Identify which cell holds the provided text, then report its [x, y] central coordinate. 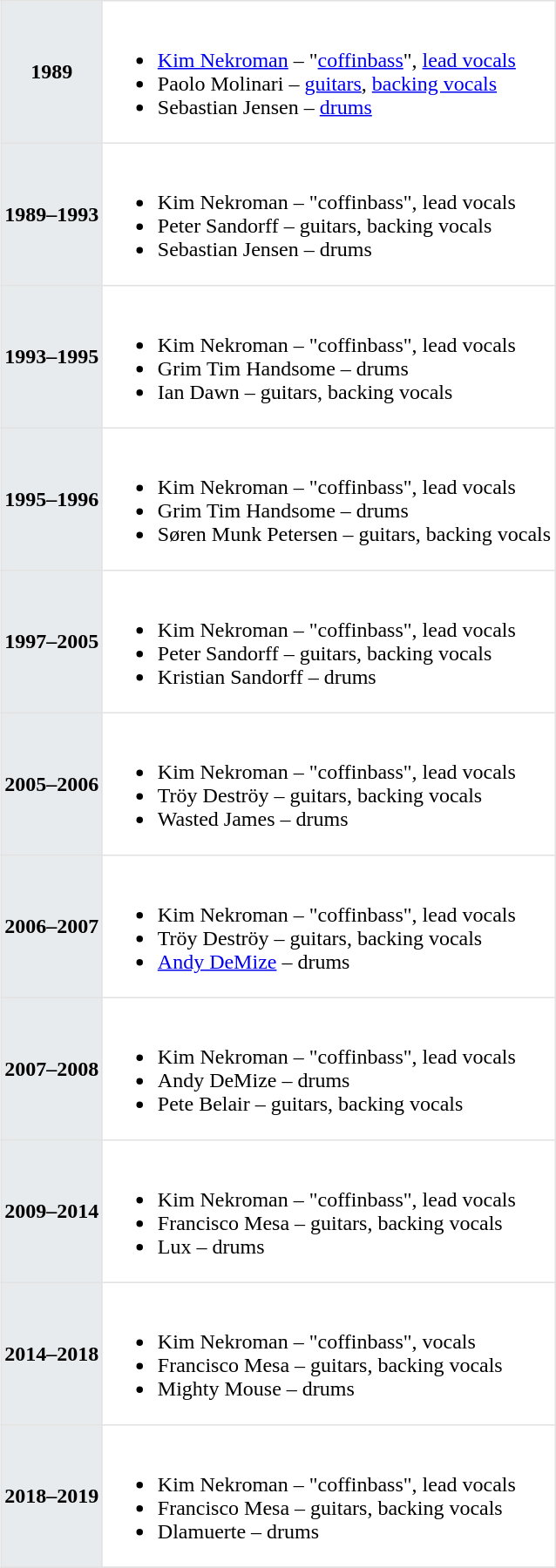
Kim Nekroman – "coffinbass", lead vocalsPeter Sandorff – guitars, backing vocalsSebastian Jensen – drums [329, 214]
Kim Nekroman – "coffinbass", lead vocalsPaolo Molinari – guitars, backing vocalsSebastian Jensen – drums [329, 72]
1989 [51, 72]
1995–1996 [51, 499]
2014–2018 [51, 1354]
2018–2019 [51, 1497]
Kim Nekroman – "coffinbass", lead vocalsGrim Tim Handsome – drumsSøren Munk Petersen – guitars, backing vocals [329, 499]
Kim Nekroman – "coffinbass", lead vocalsFrancisco Mesa – guitars, backing vocalsLux – drums [329, 1212]
Kim Nekroman – "coffinbass", lead vocalsAndy DeMize – drumsPete Belair – guitars, backing vocals [329, 1069]
Kim Nekroman – "coffinbass", lead vocalsTröy Deströy – guitars, backing vocalsWasted James – drums [329, 784]
1993–1995 [51, 357]
Kim Nekroman – "coffinbass", lead vocalsFrancisco Mesa – guitars, backing vocalsDlamuerte – drums [329, 1497]
1997–2005 [51, 642]
2007–2008 [51, 1069]
1989–1993 [51, 214]
Kim Nekroman – "coffinbass", lead vocalsGrim Tim Handsome – drumsIan Dawn – guitars, backing vocals [329, 357]
2005–2006 [51, 784]
2009–2014 [51, 1212]
Kim Nekroman – "coffinbass", lead vocalsTröy Deströy – guitars, backing vocalsAndy DeMize – drums [329, 927]
2006–2007 [51, 927]
Kim Nekroman – "coffinbass", vocalsFrancisco Mesa – guitars, backing vocalsMighty Mouse – drums [329, 1354]
Kim Nekroman – "coffinbass", lead vocalsPeter Sandorff – guitars, backing vocalsKristian Sandorff – drums [329, 642]
